Output the (X, Y) coordinate of the center of the cell containing the given text.  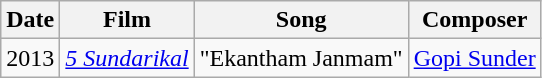
Gopi Sunder (474, 58)
5 Sundarikal (127, 58)
"Ekantham Janmam" (301, 58)
Song (301, 20)
Date (30, 20)
Composer (474, 20)
2013 (30, 58)
Film (127, 20)
